Identify which cell holds the provided text, then report its [X, Y] central coordinate. 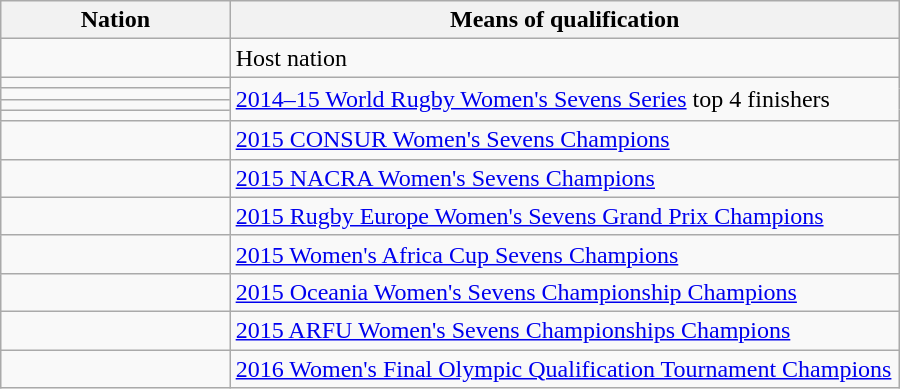
Means of qualification [564, 20]
Host nation [564, 58]
2014–15 World Rugby Women's Sevens Series top 4 finishers [564, 99]
2015 ARFU Women's Sevens Championships Champions [564, 330]
2016 Women's Final Olympic Qualification Tournament Champions [564, 369]
2015 Women's Africa Cup Sevens Champions [564, 254]
Nation [116, 20]
2015 Rugby Europe Women's Sevens Grand Prix Champions [564, 216]
2015 CONSUR Women's Sevens Champions [564, 140]
2015 NACRA Women's Sevens Champions [564, 178]
2015 Oceania Women's Sevens Championship Champions [564, 292]
